Locate the cell with the specified text and output its (x, y) center coordinate. 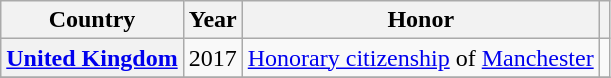
United Kingdom (92, 58)
2017 (212, 58)
Year (212, 20)
Honorary citizenship of Manchester (420, 58)
Honor (420, 20)
Country (92, 20)
